Provide the [x, y] coordinate of the cell's center where the given text is located.  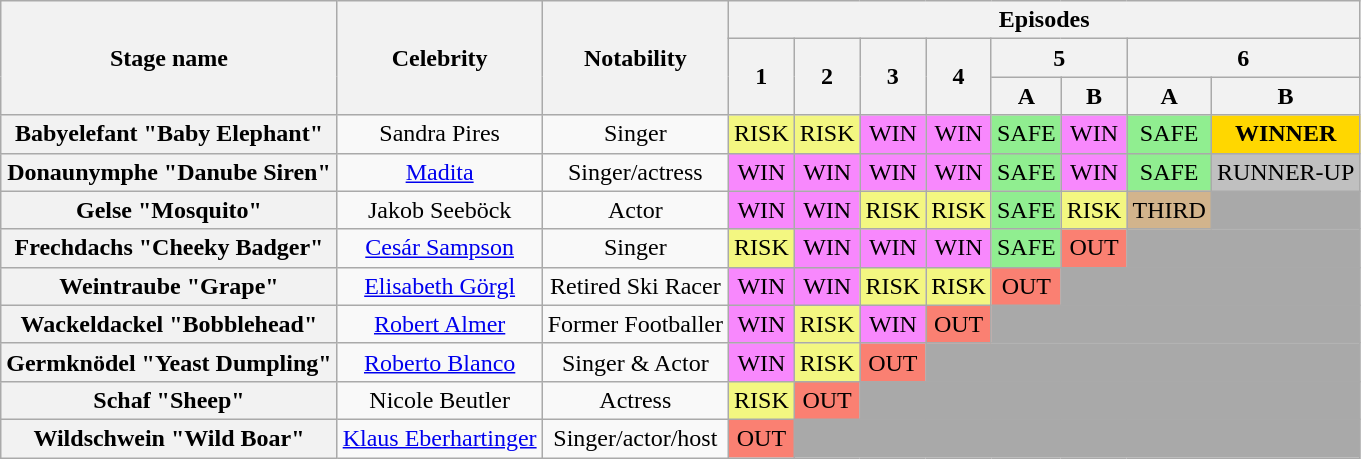
Retired Ski Racer [635, 286]
Stage name [169, 58]
Schaf "Sheep" [169, 400]
Elisabeth Görgl [440, 286]
Wackeldackel "Bobblehead" [169, 324]
Notability [635, 58]
Singer/actress [635, 172]
THIRD [1169, 210]
Robert Almer [440, 324]
Babyelefant "Baby Elephant" [169, 134]
5 [1058, 58]
3 [893, 77]
1 [762, 77]
RUNNER-UP [1285, 172]
Nicole Beutler [440, 400]
Frechdachs "Cheeky Badger" [169, 248]
Gelse "Mosquito" [169, 210]
Singer/actor/host [635, 438]
Singer & Actor [635, 362]
Former Footballer [635, 324]
4 [959, 77]
Weintraube "Grape" [169, 286]
Actress [635, 400]
Roberto Blanco [440, 362]
Sandra Pires [440, 134]
Madita [440, 172]
Jakob Seeböck [440, 210]
Cesár Sampson [440, 248]
2 [827, 77]
Episodes [1044, 20]
Donaunymphe "Danube Siren" [169, 172]
Wildschwein "Wild Boar" [169, 438]
Celebrity [440, 58]
WINNER [1285, 134]
Klaus Eberhartinger [440, 438]
Actor [635, 210]
Germknödel "Yeast Dumpling" [169, 362]
6 [1244, 58]
